Provide the [X, Y] coordinate of the cell's center where the given text is located.  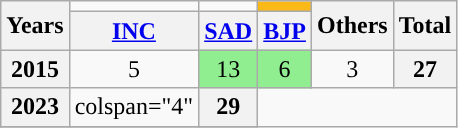
13 [228, 69]
Others [352, 26]
colspan="4" [134, 107]
INC [134, 31]
2023 [35, 107]
3 [352, 69]
5 [134, 69]
Total [425, 26]
BJP [285, 31]
29 [228, 107]
27 [425, 69]
Years [35, 26]
SAD [228, 31]
6 [285, 69]
2015 [35, 69]
